Extract the [x, y] coordinate from the center of the cell holding the provided text.  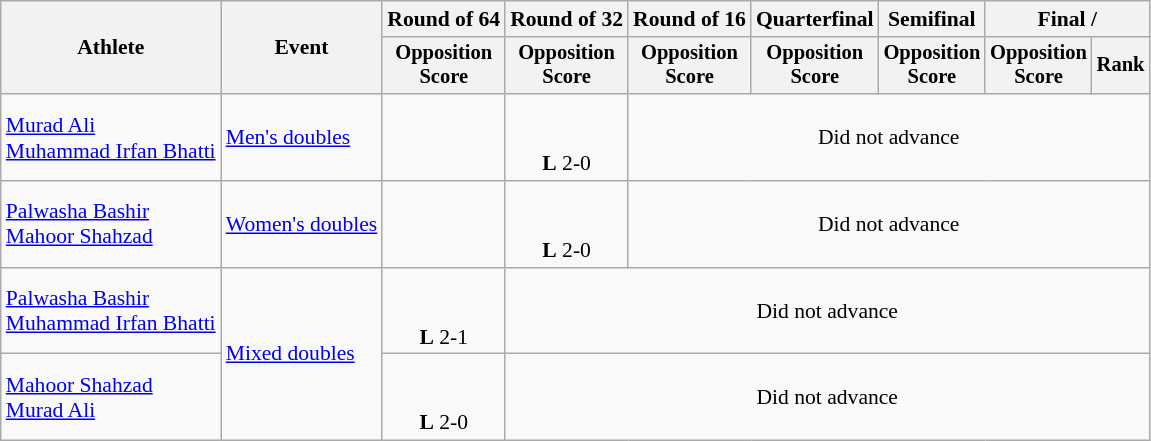
Palwasha BashirMuhammad Irfan Bhatti [111, 312]
Round of 32 [566, 19]
Quarterfinal [815, 19]
Mixed doubles [302, 354]
Palwasha BashirMahoor Shahzad [111, 224]
Rank [1121, 66]
Semifinal [932, 19]
Men's doubles [302, 138]
Round of 16 [690, 19]
Murad AliMuhammad Irfan Bhatti [111, 138]
Event [302, 48]
L 2-1 [444, 312]
Mahoor ShahzadMurad Ali [111, 398]
Athlete [111, 48]
Women's doubles [302, 224]
Final / [1067, 19]
Round of 64 [444, 19]
